Capture the cell that displays the provided text and extract its [x, y] central coordinate. 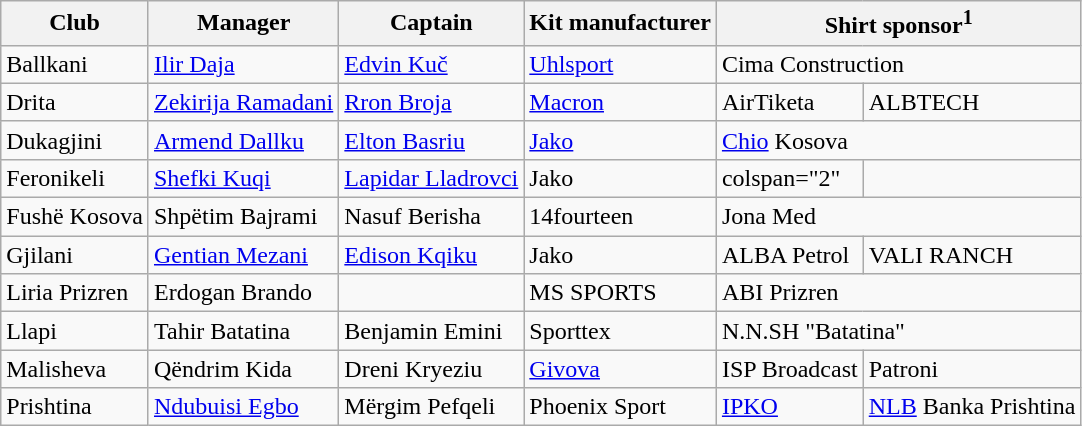
Nasuf Berisha [432, 217]
Kit manufacturer [620, 24]
Patroni [972, 369]
ISP Broadcast [790, 369]
Givova [620, 369]
AirTiketa [790, 102]
MS SPORTS [620, 293]
Dreni Kryeziu [432, 369]
Prishtina [75, 407]
Manager [243, 24]
Malisheva [75, 369]
Ilir Daja [243, 64]
Llapi [75, 331]
Dukagjini [75, 140]
Elton Basriu [432, 140]
VALI RANCH [972, 255]
Club [75, 24]
Armend Dallku [243, 140]
Zekirija Ramadani [243, 102]
Sporttex [620, 331]
Jona Med [898, 217]
Edvin Kuč [432, 64]
Ndubuisi Egbo [243, 407]
Drita [75, 102]
14fourteen [620, 217]
Phoenix Sport [620, 407]
Captain [432, 24]
NLB Banka Prishtina [972, 407]
Edison Kqiku [432, 255]
Shefki Kuqi [243, 178]
Cima Construction [898, 64]
Liria Prizren [75, 293]
Erdogan Brando [243, 293]
Rron Broja [432, 102]
Gentian Mezani [243, 255]
Chio Kosova [898, 140]
Lapidar Lladrovci [432, 178]
N.N.SH "Batatina" [898, 331]
IPKO [790, 407]
Uhlsport [620, 64]
Ballkani [75, 64]
ALBTECH [972, 102]
Shpëtim Bajrami [243, 217]
Tahir Batatina [243, 331]
colspan="2" [790, 178]
Qëndrim Kida [243, 369]
Mërgim Pefqeli [432, 407]
ABI Prizren [898, 293]
Macron [620, 102]
Shirt sponsor1 [898, 24]
ALBA Petrol [790, 255]
Fushë Kosova [75, 217]
Gjilani [75, 255]
Feronikeli [75, 178]
Benjamin Emini [432, 331]
